Return the [x, y] coordinate for the center point of the cell that contains the specified text.  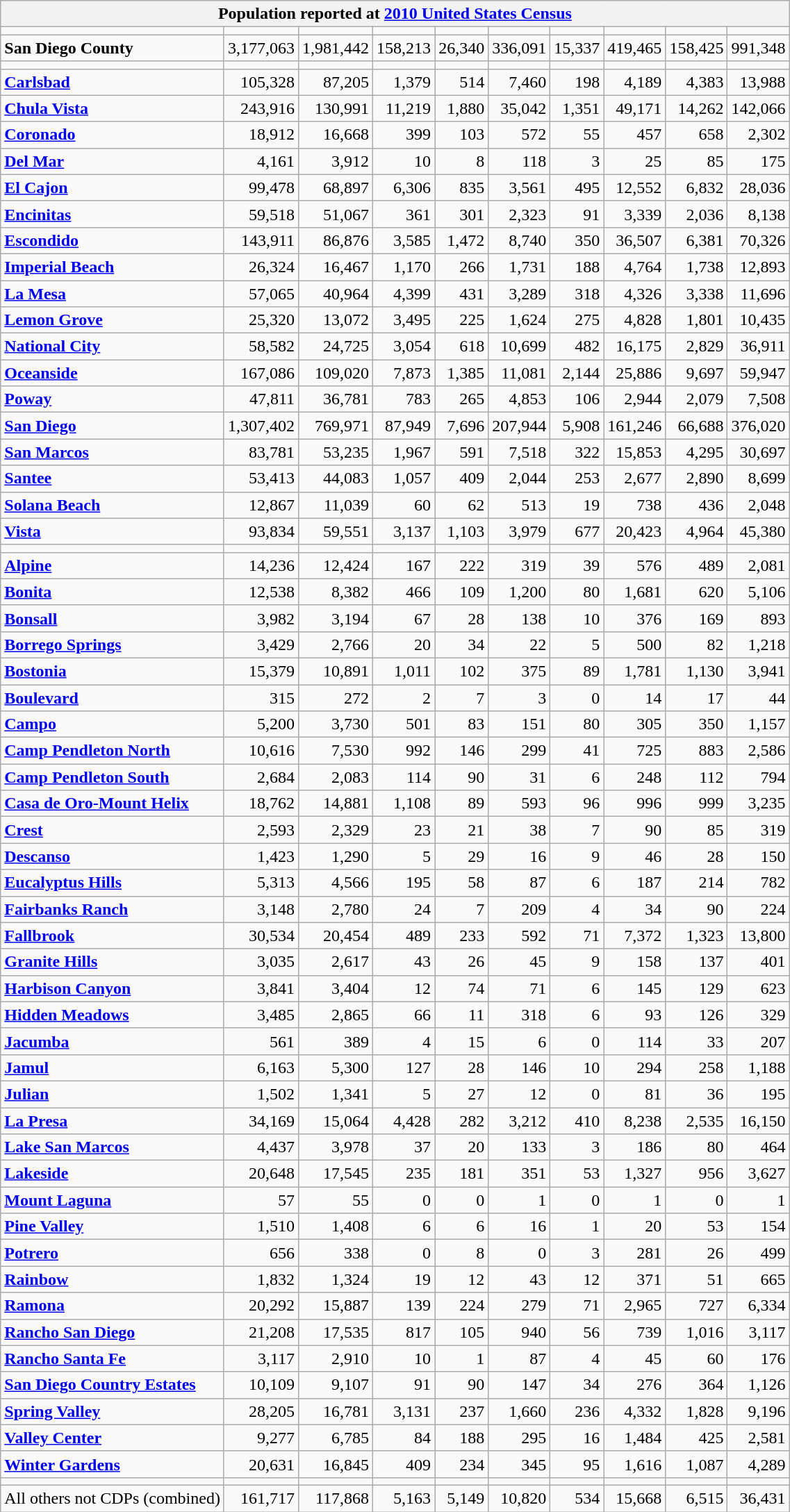
237 [461, 1411]
186 [635, 1147]
18,762 [261, 804]
7,508 [759, 399]
81 [635, 1094]
207,944 [520, 426]
16,668 [336, 135]
1,170 [404, 267]
464 [759, 1147]
7,460 [520, 82]
15,853 [635, 452]
74 [461, 988]
16,467 [336, 267]
Population reported at 2010 United States Census [395, 14]
1,660 [520, 1411]
371 [635, 1279]
1,327 [635, 1174]
305 [635, 724]
1,307,402 [261, 426]
1,200 [520, 592]
1,379 [404, 82]
175 [759, 161]
10,699 [520, 347]
576 [635, 565]
6,334 [759, 1306]
2,780 [336, 909]
37 [404, 1147]
Oceanside [113, 373]
2,081 [759, 565]
Rancho Santa Fe [113, 1359]
234 [461, 1464]
133 [520, 1147]
31 [520, 777]
361 [404, 214]
2,617 [336, 962]
1,108 [404, 804]
2,302 [759, 135]
500 [635, 645]
656 [261, 1253]
San Marcos [113, 452]
233 [461, 936]
20,631 [261, 1464]
16,845 [336, 1464]
Casa de Oro-Mount Helix [113, 804]
769,971 [336, 426]
158,425 [696, 48]
401 [759, 962]
95 [577, 1464]
47,811 [261, 399]
2,944 [635, 399]
991,348 [759, 48]
501 [404, 724]
26,340 [461, 48]
214 [696, 883]
66 [404, 1015]
150 [759, 856]
572 [520, 135]
El Cajon [113, 188]
41 [577, 751]
15,337 [577, 48]
16,781 [336, 1411]
44,083 [336, 479]
13,988 [759, 82]
1,616 [635, 1464]
322 [577, 452]
36,781 [336, 399]
495 [577, 188]
36,911 [759, 347]
17 [696, 698]
13,800 [759, 936]
36,431 [759, 1498]
87,205 [336, 82]
Lake San Marcos [113, 1147]
33 [696, 1041]
Fallbrook [113, 936]
151 [520, 724]
1,087 [696, 1464]
1,385 [461, 373]
665 [759, 1279]
222 [461, 565]
1,408 [336, 1227]
3,429 [261, 645]
4,566 [336, 883]
San Diego [113, 426]
147 [520, 1385]
176 [759, 1359]
4,332 [635, 1411]
5,106 [759, 592]
Harbison Canyon [113, 988]
Encinitas [113, 214]
Potrero [113, 1253]
996 [635, 804]
1,126 [759, 1385]
3,982 [261, 618]
25,886 [635, 373]
28,036 [759, 188]
295 [520, 1438]
225 [461, 320]
2,865 [336, 1015]
161,717 [261, 1498]
514 [461, 82]
376 [635, 618]
4,428 [404, 1120]
12,552 [635, 188]
534 [577, 1498]
Valley Center [113, 1438]
36 [696, 1094]
499 [759, 1253]
258 [696, 1067]
10,891 [336, 671]
315 [261, 698]
817 [404, 1332]
3,212 [520, 1120]
18,912 [261, 135]
5,908 [577, 426]
187 [635, 883]
592 [520, 936]
1,624 [520, 320]
345 [520, 1464]
2,079 [696, 399]
127 [404, 1067]
2,684 [261, 777]
58 [461, 883]
9,277 [261, 1438]
272 [336, 698]
2,048 [759, 505]
4,853 [520, 399]
142,066 [759, 108]
591 [461, 452]
739 [635, 1332]
Camp Pendleton South [113, 777]
25,320 [261, 320]
999 [696, 804]
Escondido [113, 240]
93 [635, 1015]
1,011 [404, 671]
8,382 [336, 592]
376,020 [759, 426]
1,351 [577, 108]
1,832 [261, 1279]
11,081 [520, 373]
248 [635, 777]
9,107 [336, 1385]
1,880 [461, 108]
2,581 [759, 1438]
15 [461, 1041]
2,323 [520, 214]
Lakeside [113, 1174]
3,912 [336, 161]
11,219 [404, 108]
3,054 [404, 347]
3,339 [635, 214]
198 [577, 82]
3,235 [759, 804]
29 [461, 856]
3,561 [520, 188]
1,738 [696, 267]
Pine Valley [113, 1227]
49,171 [635, 108]
15,668 [635, 1498]
235 [404, 1174]
4,764 [635, 267]
Solana Beach [113, 505]
299 [520, 751]
16,150 [759, 1120]
112 [696, 777]
351 [520, 1174]
169 [696, 618]
62 [461, 505]
14,262 [696, 108]
Imperial Beach [113, 267]
Carlsbad [113, 82]
3,627 [759, 1174]
265 [461, 399]
8,699 [759, 479]
Poway [113, 399]
12,538 [261, 592]
Julian [113, 1094]
20,648 [261, 1174]
145 [635, 988]
56 [577, 1332]
436 [696, 505]
2,586 [759, 751]
623 [759, 988]
Hidden Meadows [113, 1015]
1,130 [696, 671]
209 [520, 909]
Ramona [113, 1306]
105,328 [261, 82]
7,518 [520, 452]
294 [635, 1067]
6,163 [261, 1067]
10,820 [520, 1498]
10,616 [261, 751]
40,964 [336, 294]
106 [577, 399]
3,137 [404, 531]
22 [520, 645]
3,404 [336, 988]
1,781 [635, 671]
389 [336, 1041]
1,801 [696, 320]
17,545 [336, 1174]
399 [404, 135]
154 [759, 1227]
45,380 [759, 531]
4,289 [759, 1464]
2,910 [336, 1359]
Lemon Grove [113, 320]
51,067 [336, 214]
3,941 [759, 671]
8,138 [759, 214]
14,881 [336, 804]
4,828 [635, 320]
109,020 [336, 373]
243,916 [261, 108]
16,175 [635, 347]
5,149 [461, 1498]
Crest [113, 830]
419,465 [635, 48]
6,832 [696, 188]
National City [113, 347]
207 [759, 1041]
102 [461, 671]
2,766 [336, 645]
410 [577, 1120]
Borrego Springs [113, 645]
3,338 [696, 294]
38 [520, 830]
457 [635, 135]
276 [635, 1385]
20,423 [635, 531]
279 [520, 1306]
Rancho San Diego [113, 1332]
8,740 [520, 240]
2,329 [336, 830]
96 [577, 804]
17,535 [336, 1332]
513 [520, 505]
Jamul [113, 1067]
1,510 [261, 1227]
10,109 [261, 1385]
466 [404, 592]
4,326 [635, 294]
7,372 [635, 936]
27 [461, 1094]
70,326 [759, 240]
59,947 [759, 373]
53,413 [261, 479]
301 [461, 214]
1,103 [461, 531]
20,454 [336, 936]
375 [520, 671]
1,967 [404, 452]
118 [520, 161]
Coronado [113, 135]
2,083 [336, 777]
25 [635, 161]
14,236 [261, 565]
La Presa [113, 1120]
1,502 [261, 1094]
San Diego County [113, 48]
66,688 [696, 426]
1,981,442 [336, 48]
117,868 [336, 1498]
5,163 [404, 1498]
10,435 [759, 320]
La Mesa [113, 294]
57,065 [261, 294]
28,205 [261, 1411]
6,306 [404, 188]
Spring Valley [113, 1411]
2,535 [696, 1120]
282 [461, 1120]
Del Mar [113, 161]
1,341 [336, 1094]
9,697 [696, 373]
2,829 [696, 347]
24 [404, 909]
53,235 [336, 452]
835 [461, 188]
129 [696, 988]
5,200 [261, 724]
236 [577, 1411]
677 [577, 531]
364 [696, 1385]
1,290 [336, 856]
Boulevard [113, 698]
7,873 [404, 373]
893 [759, 618]
Descanso [113, 856]
3,289 [520, 294]
2,144 [577, 373]
3,148 [261, 909]
59,518 [261, 214]
59,551 [336, 531]
68,897 [336, 188]
2,677 [635, 479]
24,725 [336, 347]
138 [520, 618]
3,177,063 [261, 48]
Bonita [113, 592]
Santee [113, 479]
3,730 [336, 724]
139 [404, 1306]
Jacumba [113, 1041]
4,964 [696, 531]
Fairbanks Ranch [113, 909]
137 [696, 962]
2,593 [261, 830]
167 [404, 565]
11,039 [336, 505]
8,238 [635, 1120]
20,292 [261, 1306]
12,893 [759, 267]
1,323 [696, 936]
21,208 [261, 1332]
4,295 [696, 452]
940 [520, 1332]
266 [461, 267]
1,157 [759, 724]
738 [635, 505]
593 [520, 804]
161,246 [635, 426]
11 [461, 1015]
275 [577, 320]
15,887 [336, 1306]
Alpine [113, 565]
1,828 [696, 1411]
14 [635, 698]
San Diego Country Estates [113, 1385]
83 [461, 724]
783 [404, 399]
21 [461, 830]
109 [461, 592]
13,072 [336, 320]
782 [759, 883]
51 [696, 1279]
1,484 [635, 1438]
46 [635, 856]
6,515 [696, 1498]
336,091 [520, 48]
2,044 [520, 479]
4,161 [261, 161]
82 [696, 645]
2,890 [696, 479]
3,978 [336, 1147]
39 [577, 565]
83,781 [261, 452]
Rainbow [113, 1279]
2 [404, 698]
2,036 [696, 214]
Bonsall [113, 618]
4,437 [261, 1147]
281 [635, 1253]
Bostonia [113, 671]
99,478 [261, 188]
956 [696, 1174]
725 [635, 751]
15,064 [336, 1120]
3,485 [261, 1015]
Vista [113, 531]
130,991 [336, 108]
1,472 [461, 240]
7,530 [336, 751]
23 [404, 830]
Winter Gardens [113, 1464]
1,324 [336, 1279]
4,399 [404, 294]
329 [759, 1015]
87,949 [404, 426]
6,381 [696, 240]
1,188 [759, 1067]
3,585 [404, 240]
105 [461, 1332]
620 [696, 592]
158 [635, 962]
3,194 [336, 618]
30,697 [759, 452]
658 [696, 135]
12,424 [336, 565]
482 [577, 347]
26,324 [261, 267]
103 [461, 135]
67 [404, 618]
5,313 [261, 883]
3,979 [520, 531]
44 [759, 698]
12,867 [261, 505]
Campo [113, 724]
34,169 [261, 1120]
1,218 [759, 645]
15,379 [261, 671]
30,534 [261, 936]
167,086 [261, 373]
338 [336, 1253]
794 [759, 777]
143,911 [261, 240]
2,965 [635, 1306]
6,785 [336, 1438]
253 [577, 479]
181 [461, 1174]
727 [696, 1306]
86,876 [336, 240]
126 [696, 1015]
Granite Hills [113, 962]
93,834 [261, 531]
158,213 [404, 48]
84 [404, 1438]
425 [696, 1438]
4,383 [696, 82]
36,507 [635, 240]
1,731 [520, 267]
618 [461, 347]
5,300 [336, 1067]
58,582 [261, 347]
7,696 [461, 426]
1,423 [261, 856]
Chula Vista [113, 108]
Camp Pendleton North [113, 751]
9,196 [759, 1411]
Eucalyptus Hills [113, 883]
1,016 [696, 1332]
992 [404, 751]
1,057 [404, 479]
431 [461, 294]
35,042 [520, 108]
Mount Laguna [113, 1200]
1,681 [635, 592]
3,841 [261, 988]
3,495 [404, 320]
57 [261, 1200]
All others not CDPs (combined) [113, 1498]
11,696 [759, 294]
3,131 [404, 1411]
561 [261, 1041]
4,189 [635, 82]
883 [696, 751]
3,035 [261, 962]
